Provide the (X, Y) coordinate of the cell's center where the given text is located.  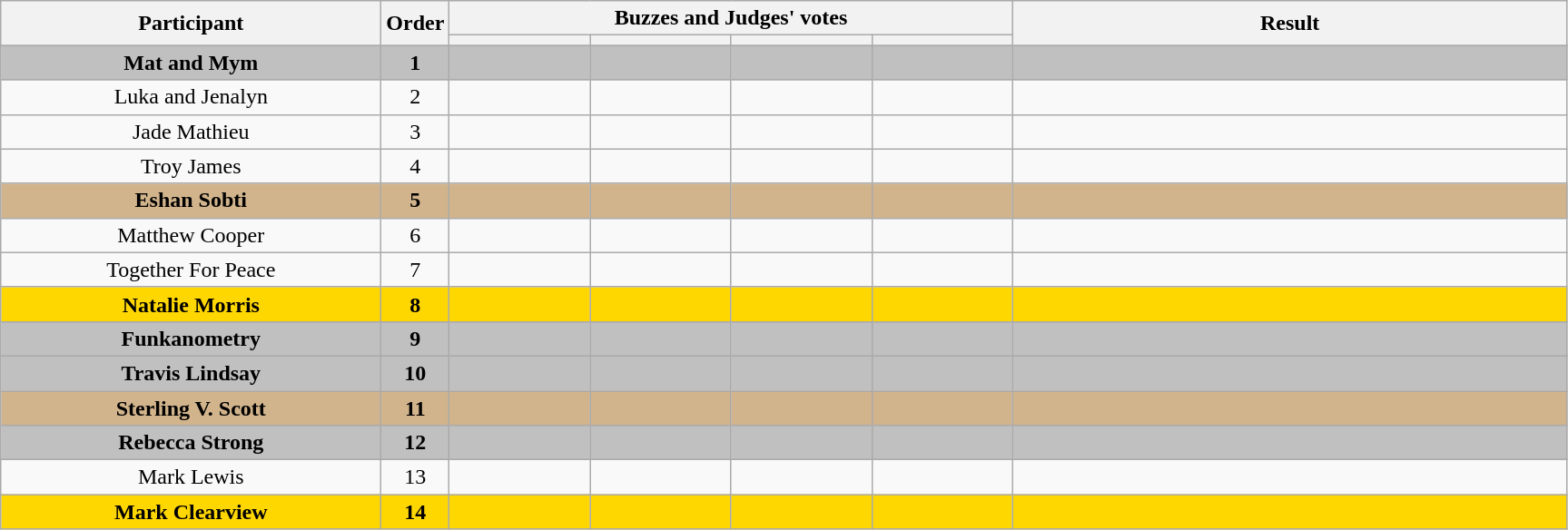
13 (416, 477)
Result (1289, 24)
1 (416, 63)
4 (416, 166)
5 (416, 201)
8 (416, 304)
Mark Clearview (191, 512)
Luka and Jenalyn (191, 97)
Participant (191, 24)
Natalie Morris (191, 304)
3 (416, 132)
Together For Peace (191, 270)
Eshan Sobti (191, 201)
Troy James (191, 166)
10 (416, 373)
11 (416, 407)
6 (416, 235)
Rebecca Strong (191, 443)
Mat and Mym (191, 63)
Sterling V. Scott (191, 407)
9 (416, 339)
Jade Mathieu (191, 132)
14 (416, 512)
Travis Lindsay (191, 373)
2 (416, 97)
7 (416, 270)
Order (416, 24)
Funkanometry (191, 339)
Buzzes and Judges' votes (731, 18)
Mark Lewis (191, 477)
12 (416, 443)
Matthew Cooper (191, 235)
